Provide the (x, y) coordinate of the cell's center where the given text is located.  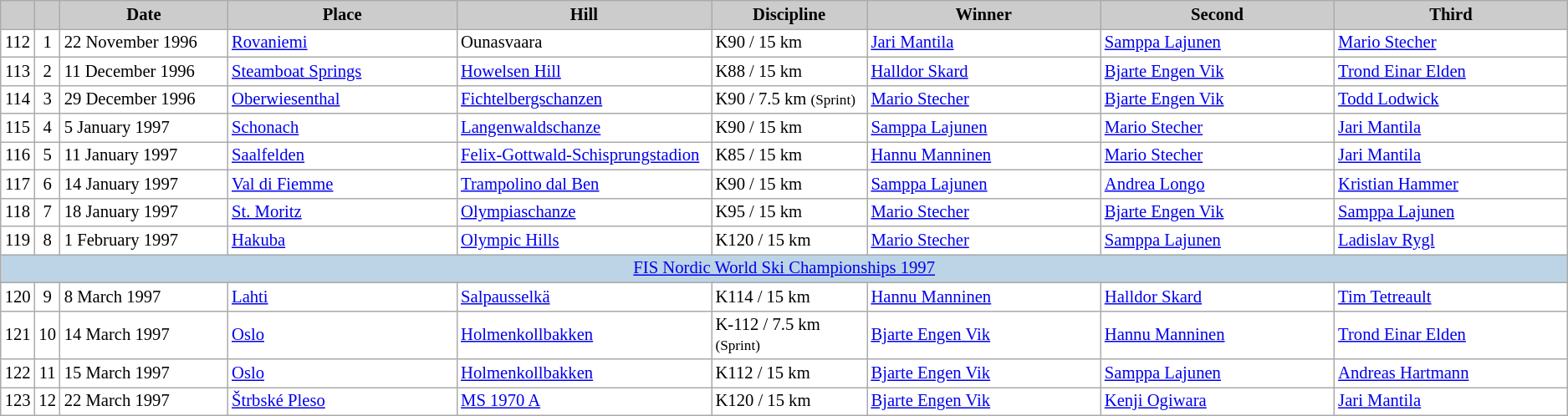
K114 / 15 km (789, 297)
Lahti (342, 297)
14 January 1997 (144, 184)
K-112 / 7.5 km (Sprint) (789, 335)
Andrea Longo (1218, 184)
29 December 1996 (144, 99)
Val di Fiemme (342, 184)
6 (47, 184)
Place (342, 14)
Trampolino dal Ben (584, 184)
Rovaniemi (342, 43)
14 March 1997 (144, 335)
5 January 1997 (144, 128)
116 (18, 155)
9 (47, 297)
Olympiaschanze (584, 212)
Kristian Hammer (1450, 184)
MS 1970 A (584, 401)
7 (47, 212)
K112 / 15 km (789, 373)
Olympic Hills (584, 240)
22 November 1996 (144, 43)
Ladislav Rygl (1450, 240)
Steamboat Springs (342, 71)
Howelsen Hill (584, 71)
Tim Tetreault (1450, 297)
120 (18, 297)
Kenji Ogiwara (1218, 401)
12 (47, 401)
15 March 1997 (144, 373)
Winner (983, 14)
K85 / 15 km (789, 155)
1 February 1997 (144, 240)
5 (47, 155)
122 (18, 373)
22 March 1997 (144, 401)
K90 / 7.5 km (Sprint) (789, 99)
Date (144, 14)
118 (18, 212)
115 (18, 128)
St. Moritz (342, 212)
Langenwaldschanze (584, 128)
117 (18, 184)
3 (47, 99)
119 (18, 240)
Schonach (342, 128)
K88 / 15 km (789, 71)
1 (47, 43)
10 (47, 335)
11 January 1997 (144, 155)
4 (47, 128)
2 (47, 71)
8 March 1997 (144, 297)
11 December 1996 (144, 71)
Saalfelden (342, 155)
Hakuba (342, 240)
8 (47, 240)
113 (18, 71)
FIS Nordic World Ski Championships 1997 (784, 268)
Todd Lodwick (1450, 99)
Second (1218, 14)
Oberwiesenthal (342, 99)
K95 / 15 km (789, 212)
Hill (584, 14)
Fichtelbergschanzen (584, 99)
Discipline (789, 14)
Third (1450, 14)
Andreas Hartmann (1450, 373)
Ounasvaara (584, 43)
121 (18, 335)
18 January 1997 (144, 212)
11 (47, 373)
Salpausselkä (584, 297)
Štrbské Pleso (342, 401)
123 (18, 401)
112 (18, 43)
Felix-Gottwald-Schisprungstadion (584, 155)
114 (18, 99)
